Identify which cell holds the provided text, then report its [x, y] central coordinate. 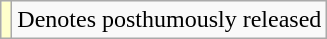
Denotes posthumously released [170, 20]
